Return the [X, Y] coordinate for the center point of the cell that contains the specified text.  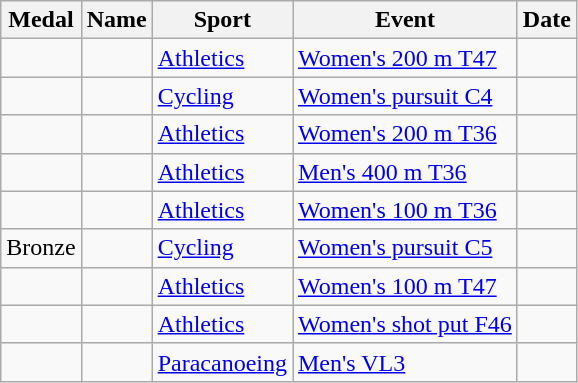
Sport [222, 20]
Paracanoeing [222, 362]
Women's 100 m T47 [404, 286]
Women's 200 m T36 [404, 134]
Women's shot put F46 [404, 324]
Bronze [41, 248]
Women's 200 m T47 [404, 58]
Women's 100 m T36 [404, 210]
Medal [41, 20]
Women's pursuit C5 [404, 248]
Name [116, 20]
Men's 400 m T36 [404, 172]
Event [404, 20]
Men's VL3 [404, 362]
Date [546, 20]
Women's pursuit C4 [404, 96]
